Locate the cell with the specified text and output its (X, Y) center coordinate. 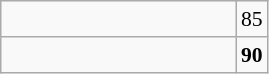
90 (252, 55)
85 (252, 19)
